Pinpoint the cell where the given text exists, returning its [X, Y] midpoint coordinate. 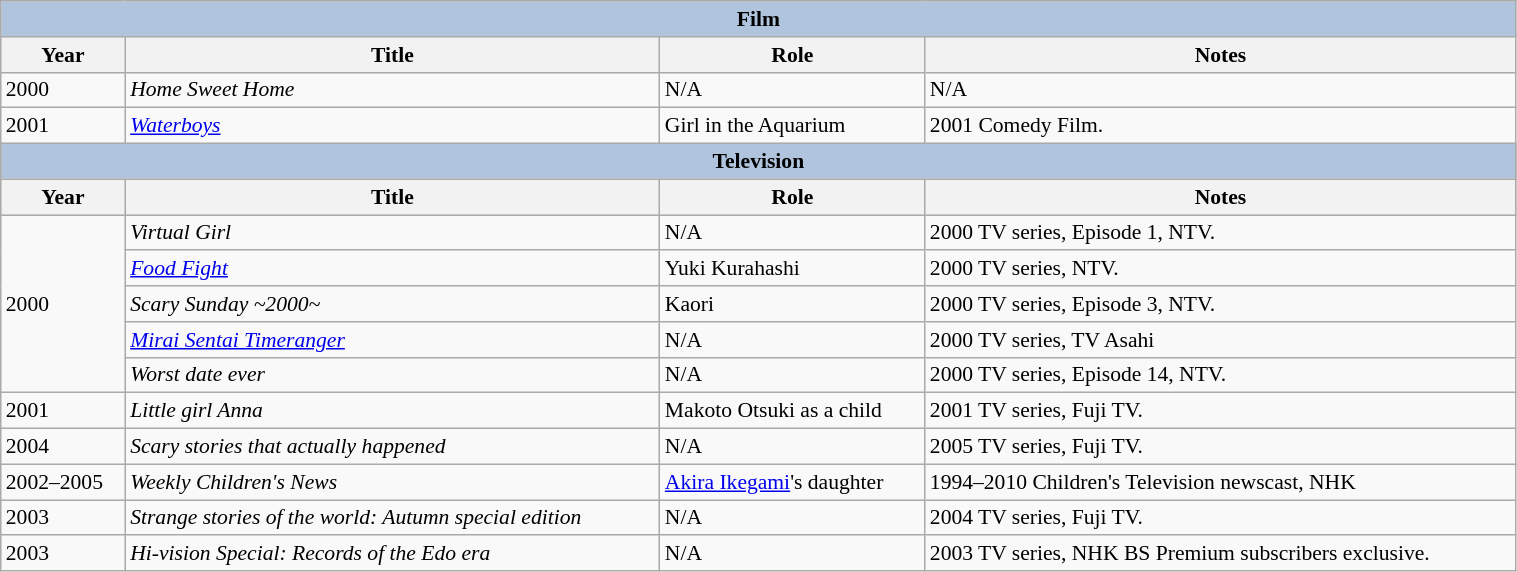
Food Fight [392, 269]
2004 TV series, Fuji TV. [1220, 518]
Hi-vision Special: Records of the Edo era [392, 554]
Scary Sunday ~2000~ [392, 304]
Akira Ikegami's daughter [792, 482]
Girl in the Aquarium [792, 126]
2005 TV series, Fuji TV. [1220, 447]
Kaori [792, 304]
Yuki Kurahashi [792, 269]
Television [758, 162]
Waterboys [392, 126]
Home Sweet Home [392, 90]
Mirai Sentai Timeranger [392, 340]
Virtual Girl [392, 233]
2000 TV series, TV Asahi [1220, 340]
Scary stories that actually happened [392, 447]
2004 [63, 447]
2001 TV series, Fuji TV. [1220, 411]
Strange stories of the world: Autumn special edition [392, 518]
Film [758, 19]
2003 TV series, NHK BS Premium subscribers exclusive. [1220, 554]
Little girl Anna [392, 411]
2000 TV series, Episode 1, NTV. [1220, 233]
2000 TV series, Episode 14, NTV. [1220, 375]
2002–2005 [63, 482]
Makoto Otsuki as a child [792, 411]
2001 Comedy Film. [1220, 126]
Weekly Children's News [392, 482]
2000 TV series, NTV. [1220, 269]
Worst date ever [392, 375]
2000 TV series, Episode 3, NTV. [1220, 304]
1994–2010 Children's Television newscast, NHK [1220, 482]
